Return [X, Y] of the center of cell containing provided text 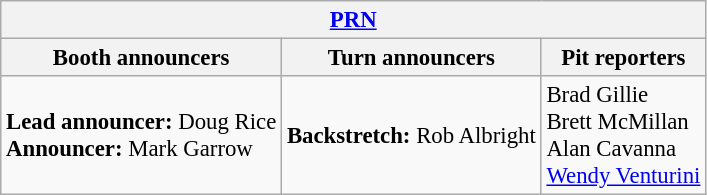
Lead announcer: Doug RiceAnnouncer: Mark Garrow [142, 136]
Booth announcers [142, 58]
Brad GillieBrett McMillanAlan CavannaWendy Venturini [624, 136]
PRN [354, 20]
Pit reporters [624, 58]
Backstretch: Rob Albright [412, 136]
Turn announcers [412, 58]
